Return (X, Y) of the center of cell containing provided text 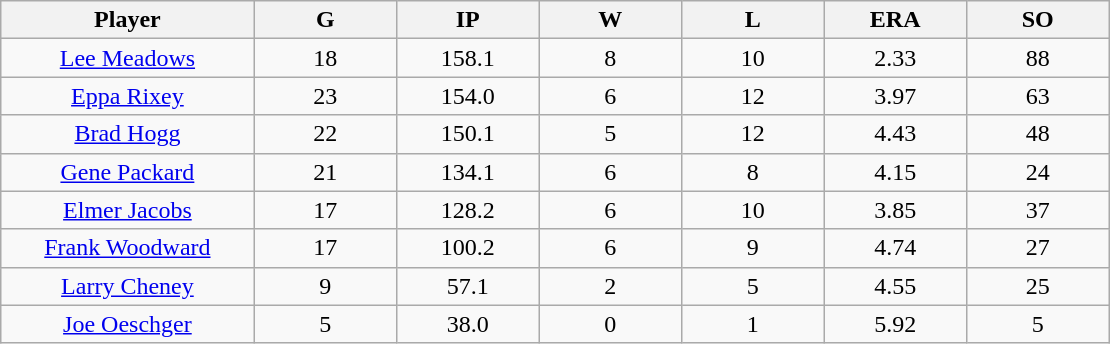
4.74 (895, 248)
SO (1038, 20)
21 (325, 172)
48 (1038, 134)
150.1 (468, 134)
3.97 (895, 96)
63 (1038, 96)
2 (610, 286)
Gene Packard (128, 172)
G (325, 20)
1 (752, 324)
128.2 (468, 210)
Eppa Rixey (128, 96)
134.1 (468, 172)
2.33 (895, 58)
W (610, 20)
Frank Woodward (128, 248)
38.0 (468, 324)
57.1 (468, 286)
18 (325, 58)
154.0 (468, 96)
5.92 (895, 324)
L (752, 20)
100.2 (468, 248)
88 (1038, 58)
4.55 (895, 286)
Player (128, 20)
22 (325, 134)
23 (325, 96)
4.15 (895, 172)
37 (1038, 210)
Elmer Jacobs (128, 210)
158.1 (468, 58)
ERA (895, 20)
Joe Oeschger (128, 324)
24 (1038, 172)
IP (468, 20)
27 (1038, 248)
Larry Cheney (128, 286)
Lee Meadows (128, 58)
3.85 (895, 210)
4.43 (895, 134)
Brad Hogg (128, 134)
0 (610, 324)
25 (1038, 286)
